Pinpoint the cell where the given text exists, returning its (X, Y) midpoint coordinate. 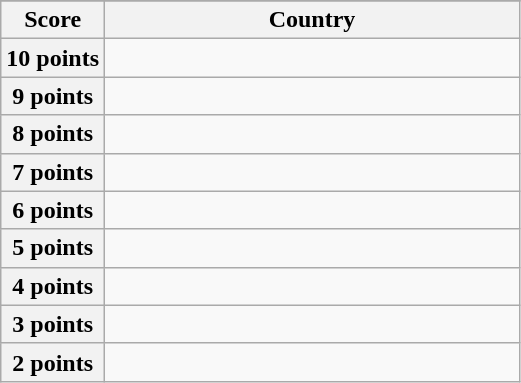
2 points (53, 362)
6 points (53, 210)
9 points (53, 96)
7 points (53, 172)
8 points (53, 134)
4 points (53, 286)
5 points (53, 248)
Country (312, 20)
10 points (53, 58)
Score (53, 20)
3 points (53, 324)
